Find where the given text appears and provide that cell's center as [X, Y] coordinate. 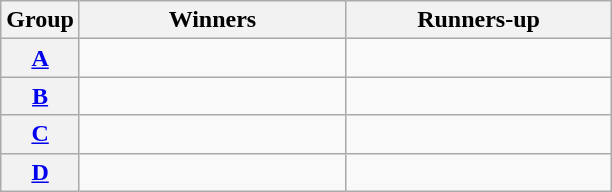
B [40, 96]
Runners-up [478, 20]
Group [40, 20]
Winners [212, 20]
D [40, 172]
A [40, 58]
C [40, 134]
